Find where the given text appears and provide that cell's center as (X, Y) coordinate. 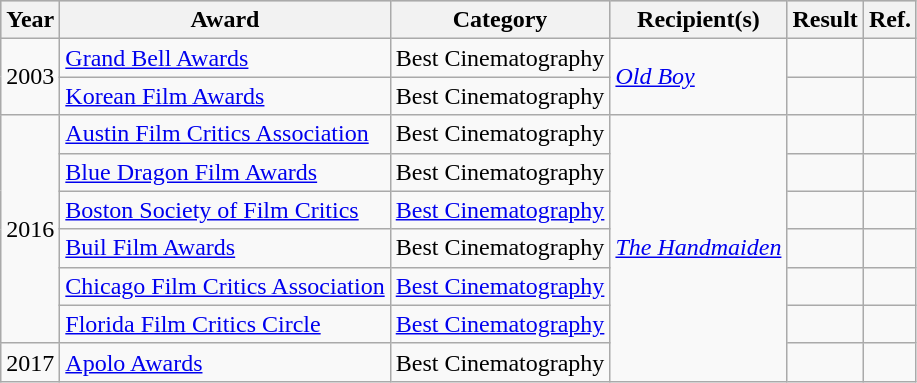
2017 (30, 362)
Award (225, 20)
Blue Dragon Film Awards (225, 172)
Recipient(s) (698, 20)
Florida Film Critics Circle (225, 324)
Ref. (890, 20)
Year (30, 20)
Apolo Awards (225, 362)
2016 (30, 229)
Korean Film Awards (225, 96)
Result (825, 20)
Buil Film Awards (225, 248)
2003 (30, 77)
Austin Film Critics Association (225, 134)
Old Boy (698, 77)
Category (500, 20)
Chicago Film Critics Association (225, 286)
Grand Bell Awards (225, 58)
The Handmaiden (698, 248)
Boston Society of Film Critics (225, 210)
